Pinpoint the cell where the given text exists, returning its [x, y] midpoint coordinate. 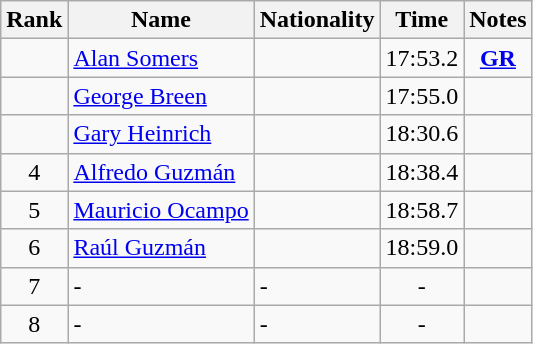
Alfredo Guzmán [161, 172]
Gary Heinrich [161, 134]
18:58.7 [422, 210]
18:38.4 [422, 172]
6 [34, 248]
Raúl Guzmán [161, 248]
Mauricio Ocampo [161, 210]
17:53.2 [422, 58]
18:59.0 [422, 248]
GR [498, 58]
7 [34, 286]
17:55.0 [422, 96]
5 [34, 210]
Notes [498, 20]
4 [34, 172]
8 [34, 324]
Time [422, 20]
George Breen [161, 96]
18:30.6 [422, 134]
Name [161, 20]
Nationality [317, 20]
Alan Somers [161, 58]
Rank [34, 20]
